Pinpoint the cell where the given text exists, returning its (x, y) midpoint coordinate. 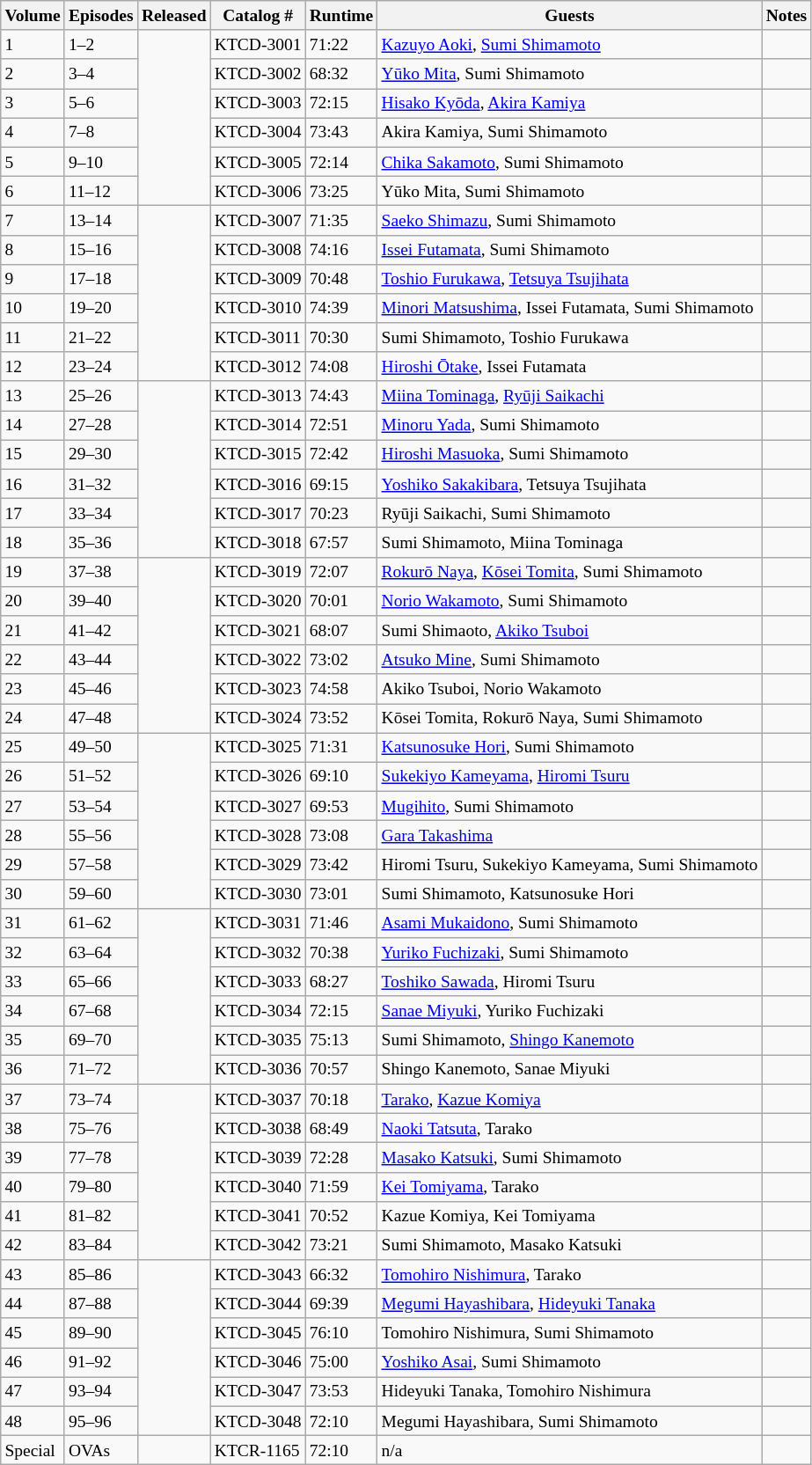
72:07 (341, 572)
KTCD-3020 (258, 600)
7–8 (100, 132)
45–46 (100, 688)
KTCD-3004 (258, 132)
28 (33, 836)
KTCD-3028 (258, 836)
KTCD-3025 (258, 748)
1–2 (100, 44)
KTCD-3017 (258, 514)
KTCD-3039 (258, 1158)
85–86 (100, 1274)
73:08 (341, 836)
Sumi Shimamoto, Katsunosuke Hori (570, 894)
Sumi Shimaoto, Akiko Tsuboi (570, 630)
47–48 (100, 718)
51–52 (100, 776)
49–50 (100, 748)
Hiromi Tsuru, Sukekiyo Kameyama, Sumi Shimamoto (570, 864)
KTCD-3034 (258, 1010)
74:43 (341, 396)
9–10 (100, 162)
21–22 (100, 338)
Rokurō Naya, Kōsei Tomita, Sumi Shimamoto (570, 572)
Sumi Shimamoto, Toshio Furukawa (570, 338)
2 (33, 74)
11–12 (100, 190)
Yoshiko Sakakibara, Tetsuya Tsujihata (570, 484)
KTCD-3027 (258, 806)
KTCD-3035 (258, 1040)
Yuriko Fuchizaki, Sumi Shimamoto (570, 952)
Yoshiko Asai, Sumi Shimamoto (570, 1362)
KTCD-3040 (258, 1186)
37–38 (100, 572)
73:25 (341, 190)
73:52 (341, 718)
Kōsei Tomita, Rokurō Naya, Sumi Shimamoto (570, 718)
17 (33, 514)
53–54 (100, 806)
Minori Matsushima, Issei Futamata, Sumi Shimamoto (570, 308)
KTCD-3047 (258, 1392)
74:08 (341, 366)
73:43 (341, 132)
43–44 (100, 660)
Gara Takashima (570, 836)
25 (33, 748)
Notes (786, 16)
Tomohiro Nishimura, Tarako (570, 1274)
59–60 (100, 894)
70:52 (341, 1216)
13 (33, 396)
39–40 (100, 600)
68:07 (341, 630)
72:14 (341, 162)
Toshio Furukawa, Tetsuya Tsujihata (570, 278)
KTCD-3018 (258, 542)
33–34 (100, 514)
11 (33, 338)
75–76 (100, 1128)
41 (33, 1216)
23 (33, 688)
33 (33, 982)
Runtime (341, 16)
18 (33, 542)
KTCD-3022 (258, 660)
70:38 (341, 952)
Ryūji Saikachi, Sumi Shimamoto (570, 514)
Akiko Tsuboi, Norio Wakamoto (570, 688)
5 (33, 162)
Sumi Shimamoto, Miina Tominaga (570, 542)
KTCD-3019 (258, 572)
43 (33, 1274)
71:31 (341, 748)
47 (33, 1392)
71–72 (100, 1070)
KTCD-3045 (258, 1332)
OVAs (100, 1450)
15 (33, 454)
KTCD-3042 (258, 1246)
38 (33, 1128)
Mugihito, Sumi Shimamoto (570, 806)
KTCD-3033 (258, 982)
Shingo Kanemoto, Sanae Miyuki (570, 1070)
KTCD-3013 (258, 396)
KTCD-3014 (258, 426)
n/a (570, 1450)
23–24 (100, 366)
45 (33, 1332)
KTCD-3041 (258, 1216)
Minoru Yada, Sumi Shimamoto (570, 426)
73:21 (341, 1246)
37 (33, 1098)
KTCD-3016 (258, 484)
5–6 (100, 104)
72:28 (341, 1158)
KTCD-3011 (258, 338)
KTCD-3015 (258, 454)
KTCD-3008 (258, 250)
27–28 (100, 426)
67:57 (341, 542)
46 (33, 1362)
29 (33, 864)
9 (33, 278)
68:27 (341, 982)
73:01 (341, 894)
63–64 (100, 952)
77–78 (100, 1158)
KTCR-1165 (258, 1450)
Kei Tomiyama, Tarako (570, 1186)
44 (33, 1304)
70:18 (341, 1098)
6 (33, 190)
36 (33, 1070)
4 (33, 132)
31 (33, 922)
75:00 (341, 1362)
74:39 (341, 308)
69–70 (100, 1040)
KTCD-3007 (258, 220)
89–90 (100, 1332)
KTCD-3038 (258, 1128)
KTCD-3046 (258, 1362)
Sanae Miyuki, Yuriko Fuchizaki (570, 1010)
61–62 (100, 922)
27 (33, 806)
Megumi Hayashibara, Hideyuki Tanaka (570, 1304)
35 (33, 1040)
Hiroshi Ōtake, Issei Futamata (570, 366)
KTCD-3030 (258, 894)
Chika Sakamoto, Sumi Shimamoto (570, 162)
69:15 (341, 484)
Masako Katsuki, Sumi Shimamoto (570, 1158)
22 (33, 660)
15–16 (100, 250)
32 (33, 952)
41–42 (100, 630)
35–36 (100, 542)
95–96 (100, 1420)
55–56 (100, 836)
KTCD-3006 (258, 190)
73:42 (341, 864)
KTCD-3001 (258, 44)
71:35 (341, 220)
KTCD-3032 (258, 952)
3–4 (100, 74)
29–30 (100, 454)
Episodes (100, 16)
70:30 (341, 338)
KTCD-3043 (258, 1274)
65–66 (100, 982)
Miina Tominaga, Ryūji Saikachi (570, 396)
Asami Mukaidono, Sumi Shimamoto (570, 922)
76:10 (341, 1332)
79–80 (100, 1186)
1 (33, 44)
10 (33, 308)
Naoki Tatsuta, Tarako (570, 1128)
KTCD-3021 (258, 630)
Tomohiro Nishimura, Sumi Shimamoto (570, 1332)
KTCD-3044 (258, 1304)
Norio Wakamoto, Sumi Shimamoto (570, 600)
93–94 (100, 1392)
39 (33, 1158)
57–58 (100, 864)
KTCD-3026 (258, 776)
34 (33, 1010)
68:49 (341, 1128)
21 (33, 630)
Sukekiyo Kameyama, Hiromi Tsuru (570, 776)
66:32 (341, 1274)
75:13 (341, 1040)
70:57 (341, 1070)
69:53 (341, 806)
74:58 (341, 688)
Atsuko Mine, Sumi Shimamoto (570, 660)
73:02 (341, 660)
42 (33, 1246)
Issei Futamata, Sumi Shimamoto (570, 250)
70:23 (341, 514)
Hideyuki Tanaka, Tomohiro Nishimura (570, 1392)
KTCD-3005 (258, 162)
73:53 (341, 1392)
16 (33, 484)
KTCD-3029 (258, 864)
KTCD-3024 (258, 718)
Megumi Hayashibara, Sumi Shimamoto (570, 1420)
KTCD-3036 (258, 1070)
72:51 (341, 426)
69:10 (341, 776)
KTCD-3048 (258, 1420)
Akira Kamiya, Sumi Shimamoto (570, 132)
48 (33, 1420)
72:42 (341, 454)
Kazue Komiya, Kei Tomiyama (570, 1216)
Sumi Shimamoto, Shingo Kanemoto (570, 1040)
83–84 (100, 1246)
Tarako, Kazue Komiya (570, 1098)
17–18 (100, 278)
KTCD-3009 (258, 278)
Released (174, 16)
Guests (570, 16)
68:32 (341, 74)
19 (33, 572)
20 (33, 600)
KTCD-3023 (258, 688)
KTCD-3012 (258, 366)
19–20 (100, 308)
KTCD-3010 (258, 308)
69:39 (341, 1304)
73–74 (100, 1098)
12 (33, 366)
KTCD-3031 (258, 922)
Hisako Kyōda, Akira Kamiya (570, 104)
67–68 (100, 1010)
Saeko Shimazu, Sumi Shimamoto (570, 220)
91–92 (100, 1362)
70:01 (341, 600)
7 (33, 220)
81–82 (100, 1216)
71:46 (341, 922)
Hiroshi Masuoka, Sumi Shimamoto (570, 454)
14 (33, 426)
71:22 (341, 44)
Catalog # (258, 16)
74:16 (341, 250)
Toshiko Sawada, Hiromi Tsuru (570, 982)
Katsunosuke Hori, Sumi Shimamoto (570, 748)
Kazuyo Aoki, Sumi Shimamoto (570, 44)
KTCD-3003 (258, 104)
Sumi Shimamoto, Masako Katsuki (570, 1246)
KTCD-3037 (258, 1098)
71:59 (341, 1186)
Special (33, 1450)
30 (33, 894)
40 (33, 1186)
13–14 (100, 220)
31–32 (100, 484)
3 (33, 104)
8 (33, 250)
26 (33, 776)
25–26 (100, 396)
87–88 (100, 1304)
24 (33, 718)
70:48 (341, 278)
Volume (33, 16)
KTCD-3002 (258, 74)
